From the cell containing the given text, extract its center point as [x, y] coordinate. 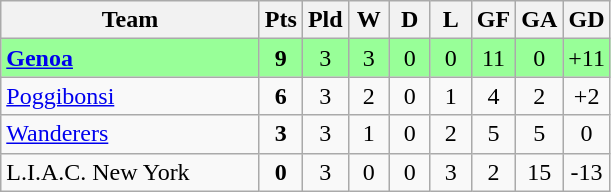
Pts [280, 20]
9 [280, 58]
4 [493, 96]
6 [280, 96]
+11 [587, 58]
15 [540, 172]
Genoa [130, 58]
L [450, 20]
Poggibonsi [130, 96]
Wanderers [130, 134]
11 [493, 58]
GA [540, 20]
L.I.A.C. New York [130, 172]
Pld [325, 20]
D [410, 20]
W [368, 20]
GD [587, 20]
+2 [587, 96]
GF [493, 20]
-13 [587, 172]
Team [130, 20]
